From the cell containing the given text, extract its center point as [x, y] coordinate. 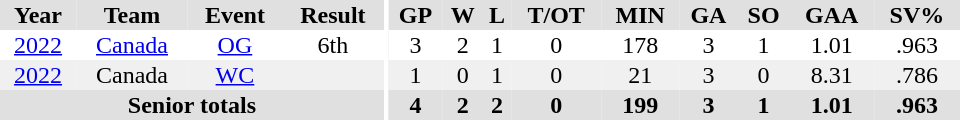
Result [333, 15]
Event [235, 15]
OG [235, 45]
Year [38, 15]
SV% [917, 15]
21 [640, 75]
SO [763, 15]
8.31 [832, 75]
GP [415, 15]
199 [640, 105]
WC [235, 75]
MIN [640, 15]
W [463, 15]
6th [333, 45]
GA [708, 15]
178 [640, 45]
Team [132, 15]
T/OT [556, 15]
GAA [832, 15]
4 [415, 105]
L [497, 15]
.786 [917, 75]
Senior totals [192, 105]
